Scan for the cell matching the given text and deliver its (X, Y) coordinate at center. 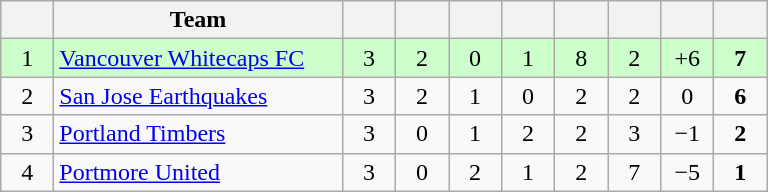
6 (740, 96)
4 (28, 172)
+6 (688, 58)
−5 (688, 172)
Vancouver Whitecaps FC (198, 58)
Portland Timbers (198, 134)
San Jose Earthquakes (198, 96)
8 (582, 58)
Team (198, 20)
−1 (688, 134)
Portmore United (198, 172)
